Pinpoint the cell where the given text exists, returning its (X, Y) midpoint coordinate. 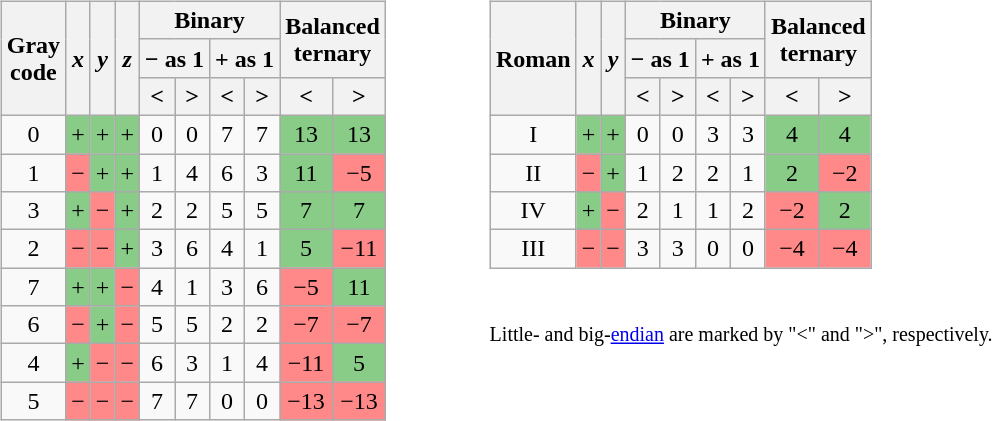
Graycode (33, 58)
III (533, 249)
I (533, 134)
Roman (533, 58)
z (128, 58)
IV (533, 211)
II (533, 173)
